Output the (x, y) coordinate of the center of the cell containing the given text.  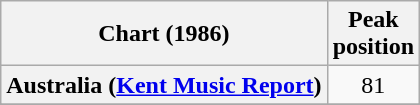
Peakposition (373, 34)
Chart (1986) (164, 34)
81 (373, 85)
Australia (Kent Music Report) (164, 85)
